Determine the [x, y] coordinate at the center of the cell enclosing the given text.  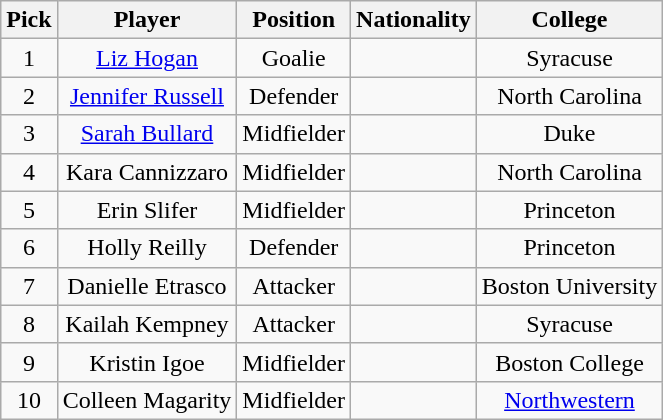
8 [29, 324]
7 [29, 286]
Holly Reilly [147, 248]
Duke [569, 134]
Player [147, 20]
1 [29, 58]
4 [29, 172]
Kara Cannizzaro [147, 172]
Goalie [294, 58]
Boston College [569, 362]
Nationality [414, 20]
Boston University [569, 286]
Erin Slifer [147, 210]
Pick [29, 20]
9 [29, 362]
Danielle Etrasco [147, 286]
Northwestern [569, 400]
College [569, 20]
Jennifer Russell [147, 96]
Liz Hogan [147, 58]
Kailah Kempney [147, 324]
5 [29, 210]
2 [29, 96]
6 [29, 248]
3 [29, 134]
Position [294, 20]
10 [29, 400]
Kristin Igoe [147, 362]
Sarah Bullard [147, 134]
Colleen Magarity [147, 400]
